Find where the given text appears and provide that cell's center as (X, Y) coordinate. 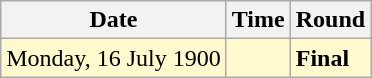
Round (330, 20)
Final (330, 58)
Date (114, 20)
Monday, 16 July 1900 (114, 58)
Time (258, 20)
